Output the (X, Y) coordinate of the center of the cell containing the given text.  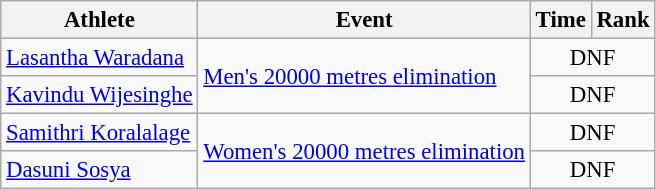
Samithri Koralalage (100, 133)
Women's 20000 metres elimination (364, 152)
Event (364, 20)
Rank (623, 20)
Lasantha Waradana (100, 58)
Men's 20000 metres elimination (364, 76)
Athlete (100, 20)
Dasuni Sosya (100, 170)
Time (560, 20)
Kavindu Wijesinghe (100, 95)
